For the text-containing cell, return its midpoint in [x, y] coordinate format. 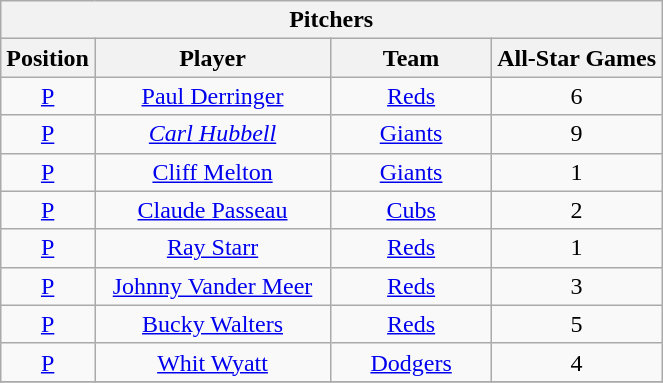
All-Star Games [577, 58]
Ray Starr [212, 248]
Position [48, 58]
Bucky Walters [212, 324]
3 [577, 286]
2 [577, 210]
Whit Wyatt [212, 362]
5 [577, 324]
Carl Hubbell [212, 134]
Pitchers [332, 20]
Cliff Melton [212, 172]
Player [212, 58]
Paul Derringer [212, 96]
Team [412, 58]
4 [577, 362]
Claude Passeau [212, 210]
Dodgers [412, 362]
9 [577, 134]
Johnny Vander Meer [212, 286]
Cubs [412, 210]
6 [577, 96]
